Search for the cell housing the specified text and yield its (x, y) center coordinate. 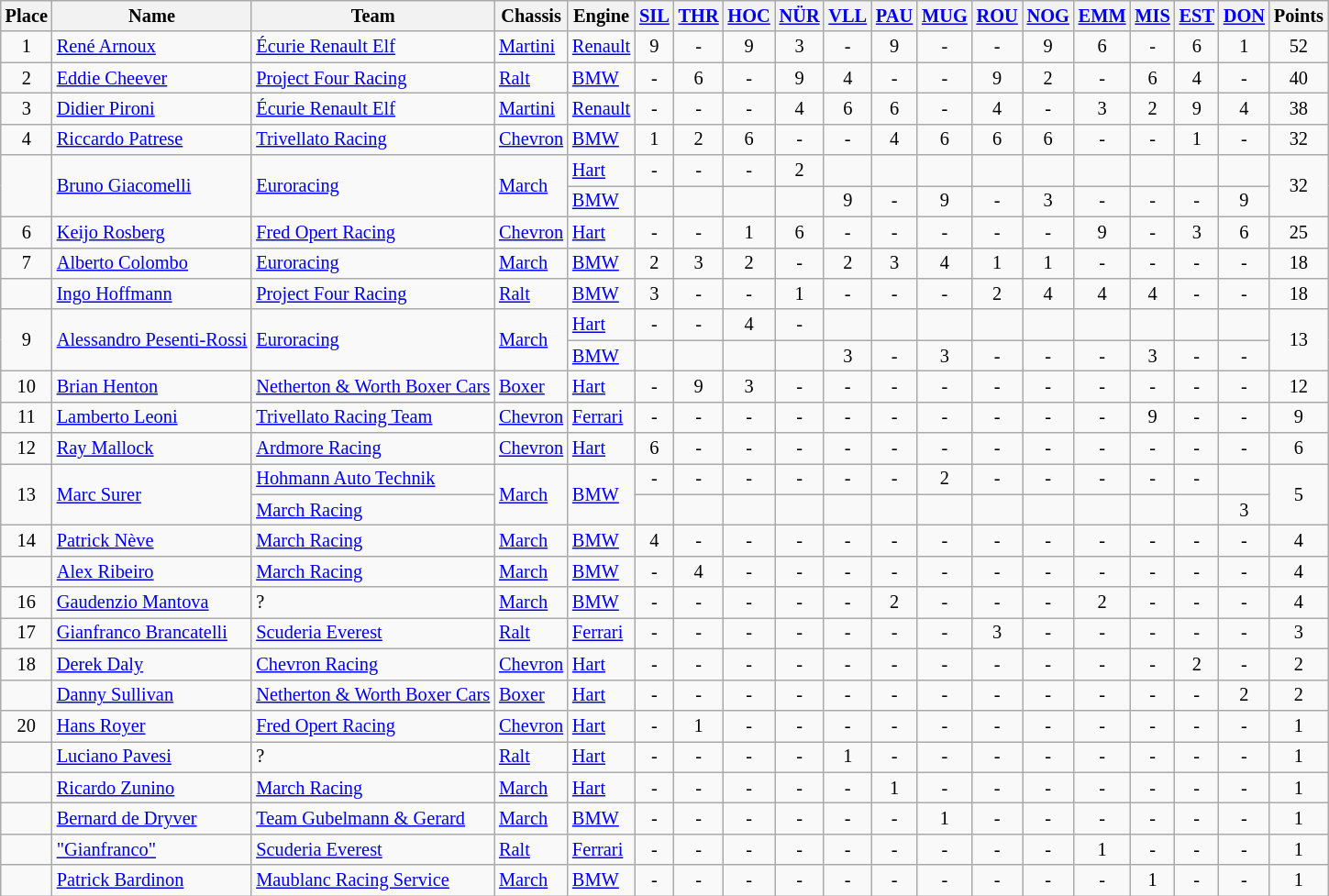
Marc Surer (152, 493)
Bernard de Dryver (152, 818)
Ricardo Zunino (152, 788)
Ray Mallock (152, 448)
11 (27, 417)
PAU (894, 16)
Points (1299, 16)
Luciano Pavesi (152, 757)
10 (27, 386)
HOC (749, 16)
MUG (945, 16)
ROU (998, 16)
NÜR (800, 16)
Trivellato Racing (372, 139)
Didier Pironi (152, 108)
52 (1299, 47)
Keijo Rosberg (152, 232)
SIL (655, 16)
Lamberto Leoni (152, 417)
Alessandro Pesenti-Rossi (152, 339)
Bruno Giacomelli (152, 185)
EST (1197, 16)
René Arnoux (152, 47)
Patrick Nève (152, 540)
Eddie Cheever (152, 78)
Team Gubelmann & Gerard (372, 818)
5 (1299, 493)
Patrick Bardinon (152, 880)
NOG (1048, 16)
25 (1299, 232)
THR (699, 16)
Ingo Hoffmann (152, 293)
Team (372, 16)
17 (27, 633)
Hohmann Auto Technik (372, 479)
40 (1299, 78)
7 (27, 263)
Hans Royer (152, 725)
MIS (1152, 16)
VLL (847, 16)
Alberto Colombo (152, 263)
Chevron Racing (372, 664)
Derek Daly (152, 664)
"Gianfranco" (152, 849)
Gaudenzio Mantova (152, 603)
Place (27, 16)
Riccardo Patrese (152, 139)
14 (27, 540)
Alex Ribeiro (152, 571)
38 (1299, 108)
DON (1244, 16)
Danny Sullivan (152, 695)
Gianfranco Brancatelli (152, 633)
16 (27, 603)
Engine (602, 16)
Chassis (531, 16)
EMM (1102, 16)
Name (152, 16)
20 (27, 725)
Brian Henton (152, 386)
Trivellato Racing Team (372, 417)
Ardmore Racing (372, 448)
Maublanc Racing Service (372, 880)
